Scan for the cell matching the given text and deliver its [x, y] coordinate at center. 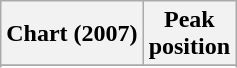
Chart (2007) [72, 34]
Peakposition [189, 34]
